Identify which cell holds the provided text, then report its [X, Y] central coordinate. 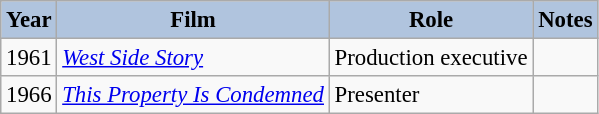
Year [29, 20]
1961 [29, 58]
Production executive [431, 58]
Role [431, 20]
Notes [566, 20]
This Property Is Condemned [193, 95]
Presenter [431, 95]
West Side Story [193, 58]
1966 [29, 95]
Film [193, 20]
